Determine the [x, y] coordinate at the center of the cell enclosing the given text.  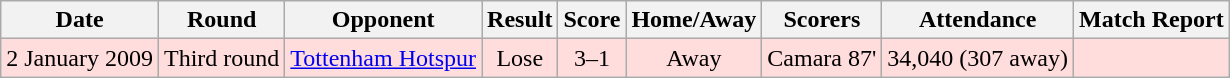
Home/Away [694, 20]
34,040 (307 away) [978, 58]
Attendance [978, 20]
Lose [520, 58]
Opponent [384, 20]
Match Report [1152, 20]
Date [80, 20]
Away [694, 58]
Score [592, 20]
Result [520, 20]
Third round [221, 58]
3–1 [592, 58]
Scorers [822, 20]
Tottenham Hotspur [384, 58]
Round [221, 20]
Camara 87' [822, 58]
2 January 2009 [80, 58]
